For the text-containing cell, return its midpoint in (x, y) coordinate format. 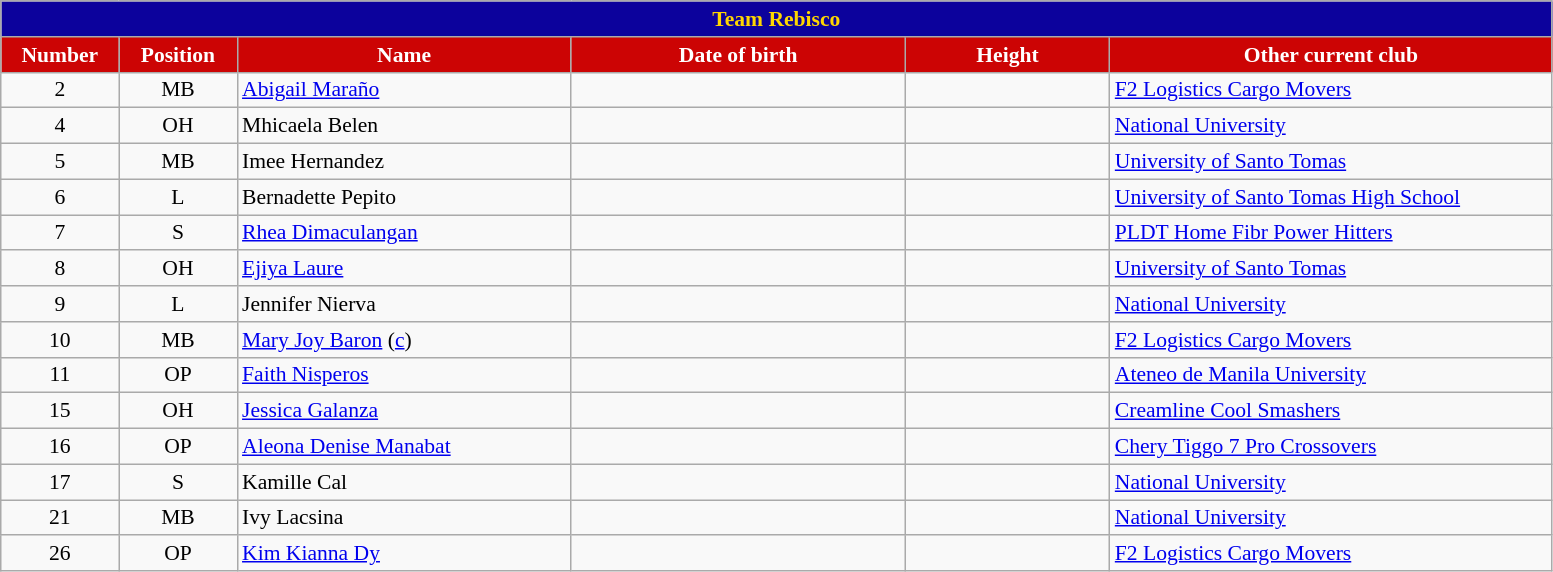
Chery Tiggo 7 Pro Crossovers (1331, 447)
Height (1008, 55)
Ateneo de Manila University (1331, 375)
Kamille Cal (404, 482)
10 (60, 340)
8 (60, 269)
4 (60, 126)
21 (60, 518)
11 (60, 375)
5 (60, 162)
Mary Joy Baron (c) (404, 340)
Faith Nisperos (404, 375)
Ivy Lacsina (404, 518)
PLDT Home Fibr Power Hitters (1331, 233)
Imee Hernandez (404, 162)
Name (404, 55)
Number (60, 55)
Position (178, 55)
Jessica Galanza (404, 411)
University of Santo Tomas High School (1331, 197)
16 (60, 447)
Other current club (1331, 55)
17 (60, 482)
Team Rebisco (776, 19)
9 (60, 304)
26 (60, 554)
Abigail Maraño (404, 90)
Creamline Cool Smashers (1331, 411)
7 (60, 233)
Date of birth (738, 55)
Kim Kianna Dy (404, 554)
Rhea Dimaculangan (404, 233)
Ejiya Laure (404, 269)
Mhicaela Belen (404, 126)
6 (60, 197)
Aleona Denise Manabat (404, 447)
15 (60, 411)
Bernadette Pepito (404, 197)
Jennifer Nierva (404, 304)
2 (60, 90)
